Search for the cell housing the specified text and yield its [x, y] center coordinate. 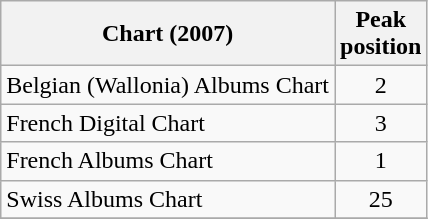
3 [380, 123]
French Digital Chart [168, 123]
Swiss Albums Chart [168, 199]
1 [380, 161]
French Albums Chart [168, 161]
Belgian (Wallonia) Albums Chart [168, 85]
Peakposition [380, 34]
Chart (2007) [168, 34]
2 [380, 85]
25 [380, 199]
